Return (X, Y) of the center of cell containing provided text 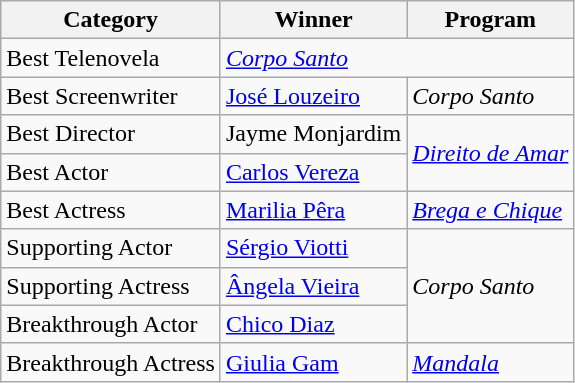
Chico Diaz (313, 324)
Giulia Gam (313, 362)
Brega e Chique (490, 210)
Best Director (111, 134)
Best Actress (111, 210)
Best Actor (111, 172)
Breakthrough Actress (111, 362)
Program (490, 20)
Carlos Vereza (313, 172)
Sérgio Viotti (313, 248)
Breakthrough Actor (111, 324)
Category (111, 20)
Best Telenovela (111, 58)
Mandala (490, 362)
José Louzeiro (313, 96)
Best Screenwriter (111, 96)
Winner (313, 20)
Supporting Actress (111, 286)
Direito de Amar (490, 153)
Supporting Actor (111, 248)
Marilia Pêra (313, 210)
Jayme Monjardim (313, 134)
Ângela Vieira (313, 286)
